Extract the [x, y] coordinate from the center of the cell holding the provided text.  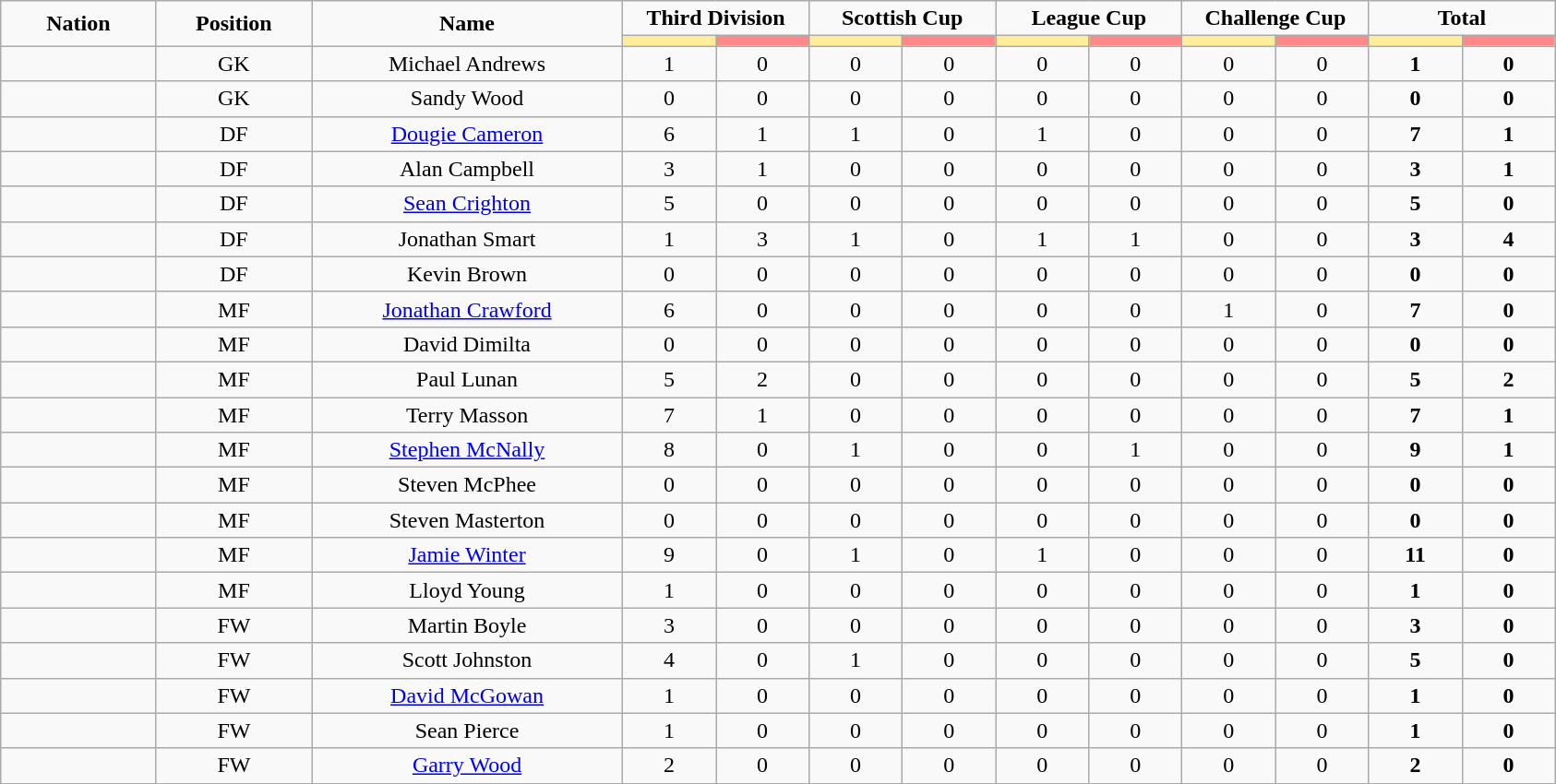
Kevin Brown [467, 274]
Michael Andrews [467, 64]
11 [1416, 555]
Sean Crighton [467, 204]
Scott Johnston [467, 660]
Name [467, 24]
Nation [78, 24]
David Dimilta [467, 344]
Sean Pierce [467, 731]
Martin Boyle [467, 625]
Garry Wood [467, 766]
Jonathan Smart [467, 239]
Paul Lunan [467, 379]
Dougie Cameron [467, 134]
Sandy Wood [467, 99]
8 [668, 450]
Stephen McNally [467, 450]
Third Division [715, 18]
David McGowan [467, 695]
Challenge Cup [1275, 18]
Jonathan Crawford [467, 309]
Total [1462, 18]
Scottish Cup [903, 18]
Lloyd Young [467, 590]
Steven Masterton [467, 520]
Jamie Winter [467, 555]
Position [233, 24]
Steven McPhee [467, 485]
Alan Campbell [467, 169]
League Cup [1089, 18]
Terry Masson [467, 414]
